Pinpoint the cell where the given text exists, returning its (X, Y) midpoint coordinate. 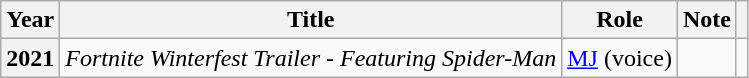
MJ (voice) (620, 58)
2021 (30, 58)
Role (620, 20)
Fortnite Winterfest Trailer - Featuring Spider-Man (311, 58)
Note (706, 20)
Year (30, 20)
Title (311, 20)
